Return (X, Y) of the center of cell containing provided text 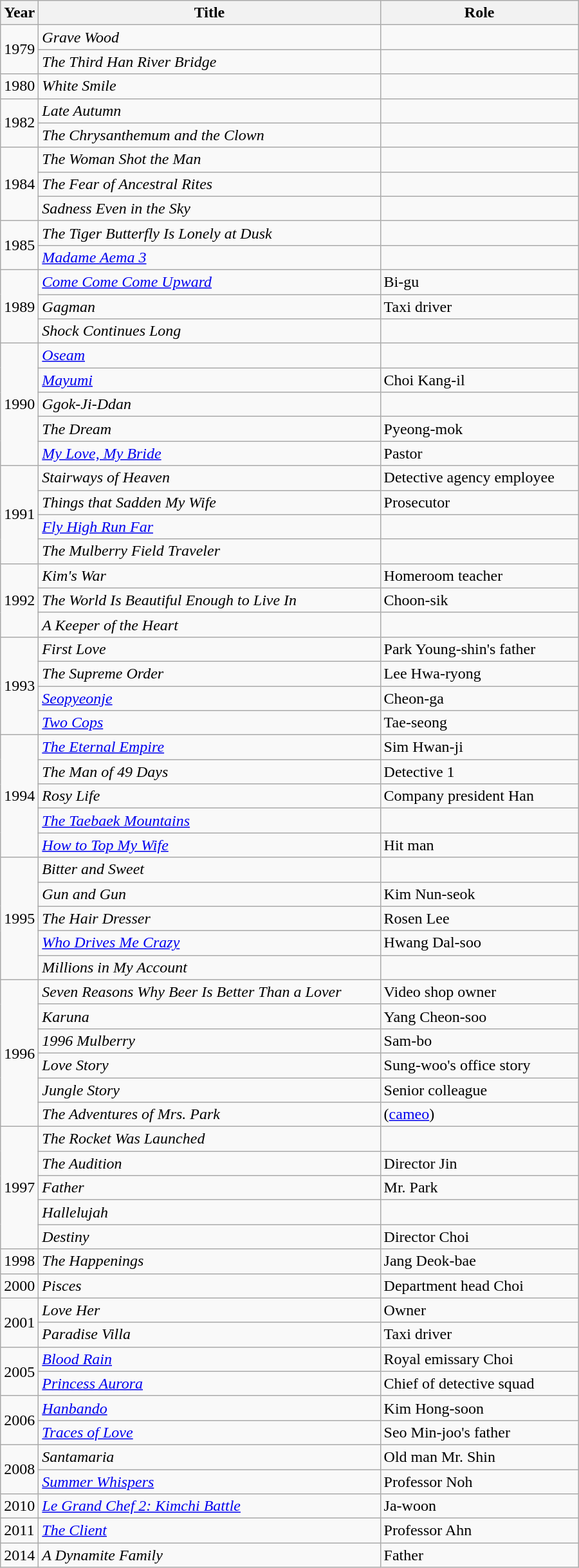
1991 (19, 515)
A Keeper of the Heart (210, 624)
Fly High Run Far (210, 527)
Choon-sik (479, 600)
Hanbando (210, 1408)
Blood Rain (210, 1359)
Sung-woo's office story (479, 1065)
1996 (19, 1053)
Mayumi (210, 380)
The Taebaek Mountains (210, 821)
Company president Han (479, 796)
Bitter and Sweet (210, 870)
Kim Hong-soon (479, 1408)
Traces of Love (210, 1432)
Role (479, 13)
The Woman Shot the Man (210, 160)
Ja-woon (479, 1506)
The Third Han River Bridge (210, 62)
The Rocket Was Launched (210, 1139)
My Love, My Bride (210, 453)
First Love (210, 649)
Millions in My Account (210, 967)
2001 (19, 1322)
Sadness Even in the Sky (210, 208)
2006 (19, 1420)
Who Drives Me Crazy (210, 943)
Paradise Villa (210, 1335)
2005 (19, 1371)
Summer Whispers (210, 1481)
Tae-seong (479, 723)
A Dynamite Family (210, 1555)
2010 (19, 1506)
Senior colleague (479, 1090)
(cameo) (479, 1115)
Jungle Story (210, 1090)
Le Grand Chef 2: Kimchi Battle (210, 1506)
2008 (19, 1469)
Rosy Life (210, 796)
The World Is Beautiful Enough to Live In (210, 600)
Hit man (479, 845)
2000 (19, 1286)
The Mulberry Field Traveler (210, 551)
1994 (19, 796)
Director Jin (479, 1163)
Mr. Park (479, 1188)
1997 (19, 1188)
1989 (19, 306)
1995 (19, 918)
Oseam (210, 356)
Karuna (210, 1016)
Detective agency employee (479, 478)
White Smile (210, 86)
Jang Deok-bae (479, 1261)
1993 (19, 686)
1990 (19, 405)
Department head Choi (479, 1286)
Destiny (210, 1237)
Stairways of Heaven (210, 478)
Ggok-Ji-Ddan (210, 405)
The Audition (210, 1163)
The Tiger Butterfly Is Lonely at Dusk (210, 233)
Chief of detective squad (479, 1383)
Two Cops (210, 723)
Love Her (210, 1310)
Gun and Gun (210, 894)
Shock Continues Long (210, 331)
Pastor (479, 453)
1980 (19, 86)
Sim Hwan-ji (479, 747)
1979 (19, 50)
The Eternal Empire (210, 747)
Grave Wood (210, 37)
Detective 1 (479, 772)
Santamaria (210, 1457)
2011 (19, 1531)
1982 (19, 123)
How to Top My Wife (210, 845)
Seopyeonje (210, 698)
The Chrysanthemum and the Clown (210, 135)
The Fear of Ancestral Rites (210, 184)
Park Young-shin's father (479, 649)
Director Choi (479, 1237)
The Hair Dresser (210, 918)
1992 (19, 600)
Owner (479, 1310)
Professor Noh (479, 1481)
The Client (210, 1531)
Professor Ahn (479, 1531)
Prosecutor (479, 502)
Gagman (210, 307)
Kim's War (210, 576)
Year (19, 13)
Royal emissary Choi (479, 1359)
The Happenings (210, 1261)
Title (210, 13)
Hwang Dal-soo (479, 943)
The Dream (210, 429)
Madame Aema 3 (210, 257)
The Man of 49 Days (210, 772)
1996 Mulberry (210, 1041)
Video shop owner (479, 992)
The Supreme Order (210, 673)
Pyeong-mok (479, 429)
Sam-bo (479, 1041)
Old man Mr. Shin (479, 1457)
2014 (19, 1555)
Princess Aurora (210, 1383)
Late Autumn (210, 111)
1984 (19, 184)
The Adventures of Mrs. Park (210, 1115)
Love Story (210, 1065)
1985 (19, 245)
Hallelujah (210, 1212)
Rosen Lee (479, 918)
Come Come Come Upward (210, 282)
Pisces (210, 1286)
Seo Min-joo's father (479, 1432)
Homeroom teacher (479, 576)
Cheon-ga (479, 698)
Seven Reasons Why Beer Is Better Than a Lover (210, 992)
Choi Kang-il (479, 380)
Lee Hwa-ryong (479, 673)
Kim Nun-seok (479, 894)
Yang Cheon-soo (479, 1016)
1998 (19, 1261)
Bi-gu (479, 282)
Things that Sadden My Wife (210, 502)
